Scan for the cell matching the given text and deliver its [X, Y] coordinate at center. 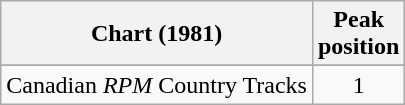
1 [358, 85]
Peakposition [358, 34]
Chart (1981) [157, 34]
Canadian RPM Country Tracks [157, 85]
